Find where the given text appears and provide that cell's center as [x, y] coordinate. 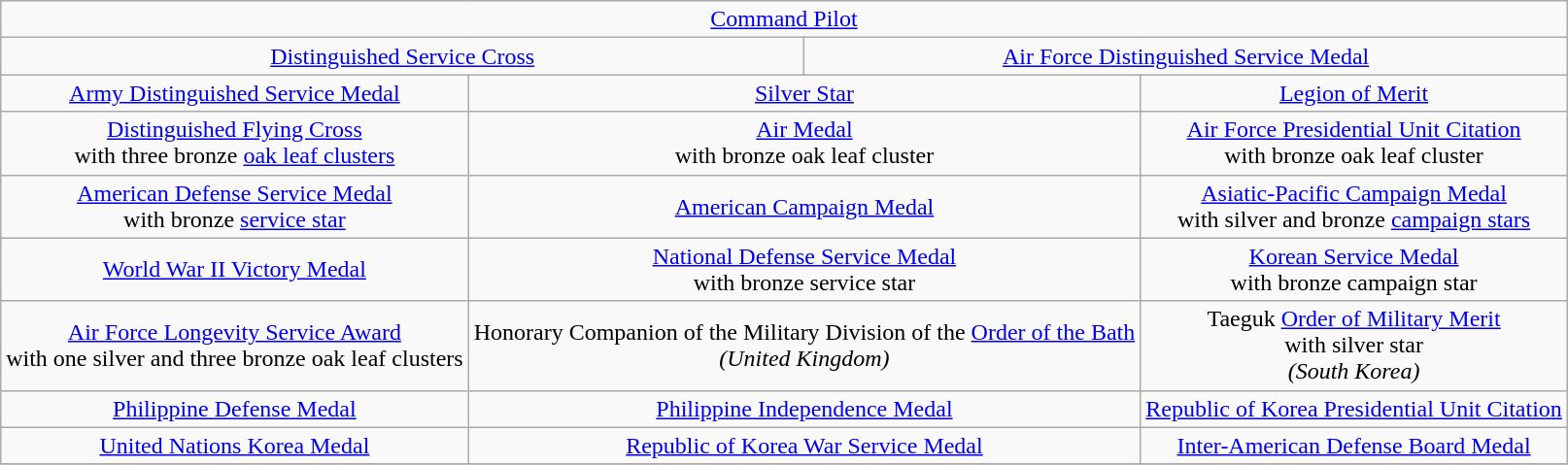
Air Medalwith bronze oak leaf cluster [804, 144]
Air Force Presidential Unit Citationwith bronze oak leaf cluster [1354, 144]
Asiatic-Pacific Campaign Medalwith silver and bronze campaign stars [1354, 206]
American Defense Service Medalwith bronze service star [235, 206]
Republic of Korea Presidential Unit Citation [1354, 409]
Command Pilot [785, 19]
Inter-American Defense Board Medal [1354, 446]
Distinguished Service Cross [402, 56]
United Nations Korea Medal [235, 446]
Air Force Longevity Service Awardwith one silver and three bronze oak leaf clusters [235, 346]
Korean Service Medalwith bronze campaign star [1354, 270]
Army Distinguished Service Medal [235, 93]
Silver Star [804, 93]
Taeguk Order of Military Meritwith silver star(South Korea) [1354, 346]
World War II Victory Medal [235, 270]
American Campaign Medal [804, 206]
National Defense Service Medalwith bronze service star [804, 270]
Distinguished Flying Crosswith three bronze oak leaf clusters [235, 144]
Philippine Independence Medal [804, 409]
Air Force Distinguished Service Medal [1186, 56]
Legion of Merit [1354, 93]
Republic of Korea War Service Medal [804, 446]
Honorary Companion of the Military Division of the Order of the Bath(United Kingdom) [804, 346]
Philippine Defense Medal [235, 409]
